Detect which cell encompasses the target text, then output its [x, y] center coordinate. 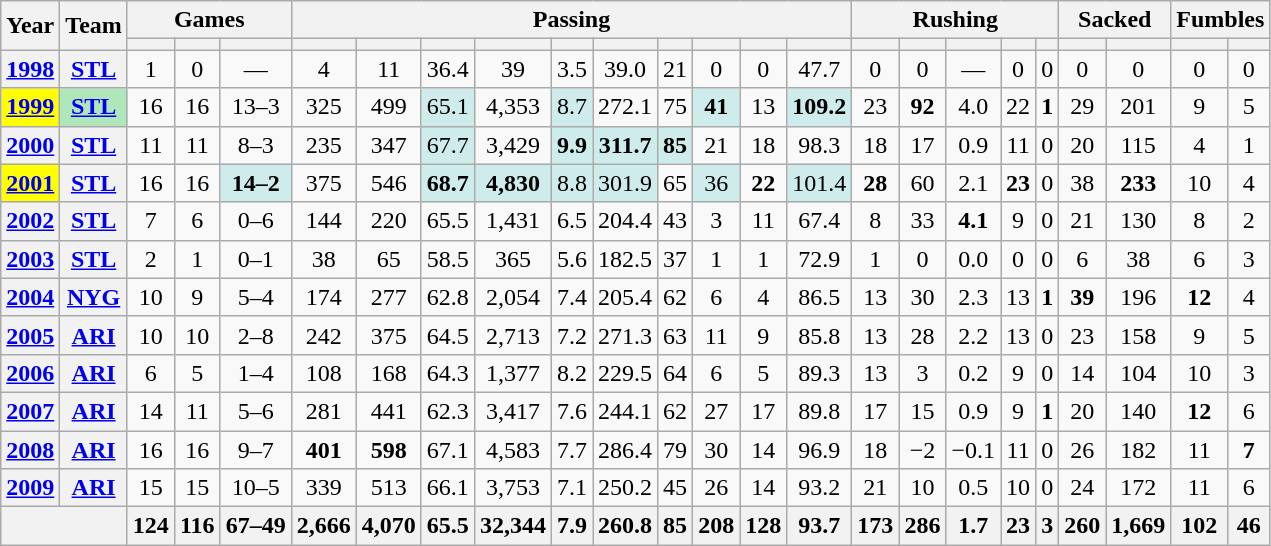
7.7 [572, 449]
27 [716, 411]
5.6 [572, 259]
8.8 [572, 183]
401 [324, 449]
173 [876, 526]
3,429 [512, 145]
286 [922, 526]
75 [676, 107]
85.8 [820, 335]
311.7 [626, 145]
2008 [30, 449]
168 [388, 373]
89.3 [820, 373]
0.0 [974, 259]
Rushing [956, 20]
233 [1138, 183]
325 [324, 107]
2004 [30, 297]
220 [388, 221]
4,830 [512, 183]
89.8 [820, 411]
144 [324, 221]
45 [676, 488]
33 [922, 221]
2,713 [512, 335]
7.4 [572, 297]
93.7 [820, 526]
277 [388, 297]
260 [1082, 526]
7.2 [572, 335]
598 [388, 449]
104 [1138, 373]
10–5 [256, 488]
32,344 [512, 526]
441 [388, 411]
Year [30, 26]
92 [922, 107]
4,353 [512, 107]
4.0 [974, 107]
36.4 [448, 69]
60 [922, 183]
2006 [30, 373]
201 [1138, 107]
182.5 [626, 259]
4,070 [388, 526]
65.1 [448, 107]
2009 [30, 488]
513 [388, 488]
301.9 [626, 183]
1,377 [512, 373]
68.7 [448, 183]
NYG [94, 297]
2.3 [974, 297]
0.2 [974, 373]
7.1 [572, 488]
2,054 [512, 297]
64.5 [448, 335]
235 [324, 145]
3.5 [572, 69]
63 [676, 335]
67.4 [820, 221]
130 [1138, 221]
2007 [30, 411]
1.7 [974, 526]
0–6 [256, 221]
128 [764, 526]
4.1 [974, 221]
174 [324, 297]
79 [676, 449]
499 [388, 107]
272.1 [626, 107]
347 [388, 145]
9.9 [572, 145]
36 [716, 183]
6.5 [572, 221]
196 [1138, 297]
5–6 [256, 411]
0–1 [256, 259]
2–8 [256, 335]
Team [94, 26]
2.1 [974, 183]
172 [1138, 488]
98.3 [820, 145]
286.4 [626, 449]
5–4 [256, 297]
−0.1 [974, 449]
1,431 [512, 221]
2000 [30, 145]
46 [1249, 526]
0.5 [974, 488]
244.1 [626, 411]
204.4 [626, 221]
64 [676, 373]
47.7 [820, 69]
365 [512, 259]
2,666 [324, 526]
271.3 [626, 335]
67.7 [448, 145]
208 [716, 526]
115 [1138, 145]
67–49 [256, 526]
−2 [922, 449]
43 [676, 221]
Passing [572, 20]
1–4 [256, 373]
250.2 [626, 488]
242 [324, 335]
116 [197, 526]
14–2 [256, 183]
1999 [30, 107]
8.2 [572, 373]
124 [150, 526]
108 [324, 373]
2005 [30, 335]
109.2 [820, 107]
86.5 [820, 297]
1,669 [1138, 526]
7.9 [572, 526]
546 [388, 183]
229.5 [626, 373]
29 [1082, 107]
39.0 [626, 69]
13–3 [256, 107]
158 [1138, 335]
7.6 [572, 411]
2003 [30, 259]
2001 [30, 183]
102 [1200, 526]
260.8 [626, 526]
140 [1138, 411]
64.3 [448, 373]
72.9 [820, 259]
24 [1082, 488]
62.3 [448, 411]
2002 [30, 221]
281 [324, 411]
Fumbles [1220, 20]
4,583 [512, 449]
1998 [30, 69]
3,417 [512, 411]
Games [209, 20]
8.7 [572, 107]
93.2 [820, 488]
37 [676, 259]
182 [1138, 449]
Sacked [1115, 20]
2.2 [974, 335]
9–7 [256, 449]
66.1 [448, 488]
67.1 [448, 449]
3,753 [512, 488]
205.4 [626, 297]
58.5 [448, 259]
101.4 [820, 183]
8–3 [256, 145]
96.9 [820, 449]
339 [324, 488]
62.8 [448, 297]
41 [716, 107]
